Search for the cell housing the specified text and yield its (X, Y) center coordinate. 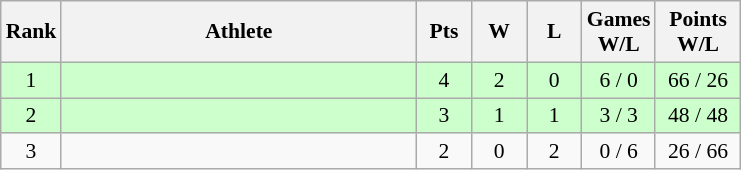
PointsW/L (698, 32)
3 / 3 (619, 116)
GamesW/L (619, 32)
W (500, 32)
0 / 6 (619, 152)
L (554, 32)
26 / 66 (698, 152)
48 / 48 (698, 116)
66 / 26 (698, 80)
Athlete (238, 32)
Rank (32, 32)
4 (444, 80)
Pts (444, 32)
6 / 0 (619, 80)
